Locate the cell with the specified text and output its (x, y) center coordinate. 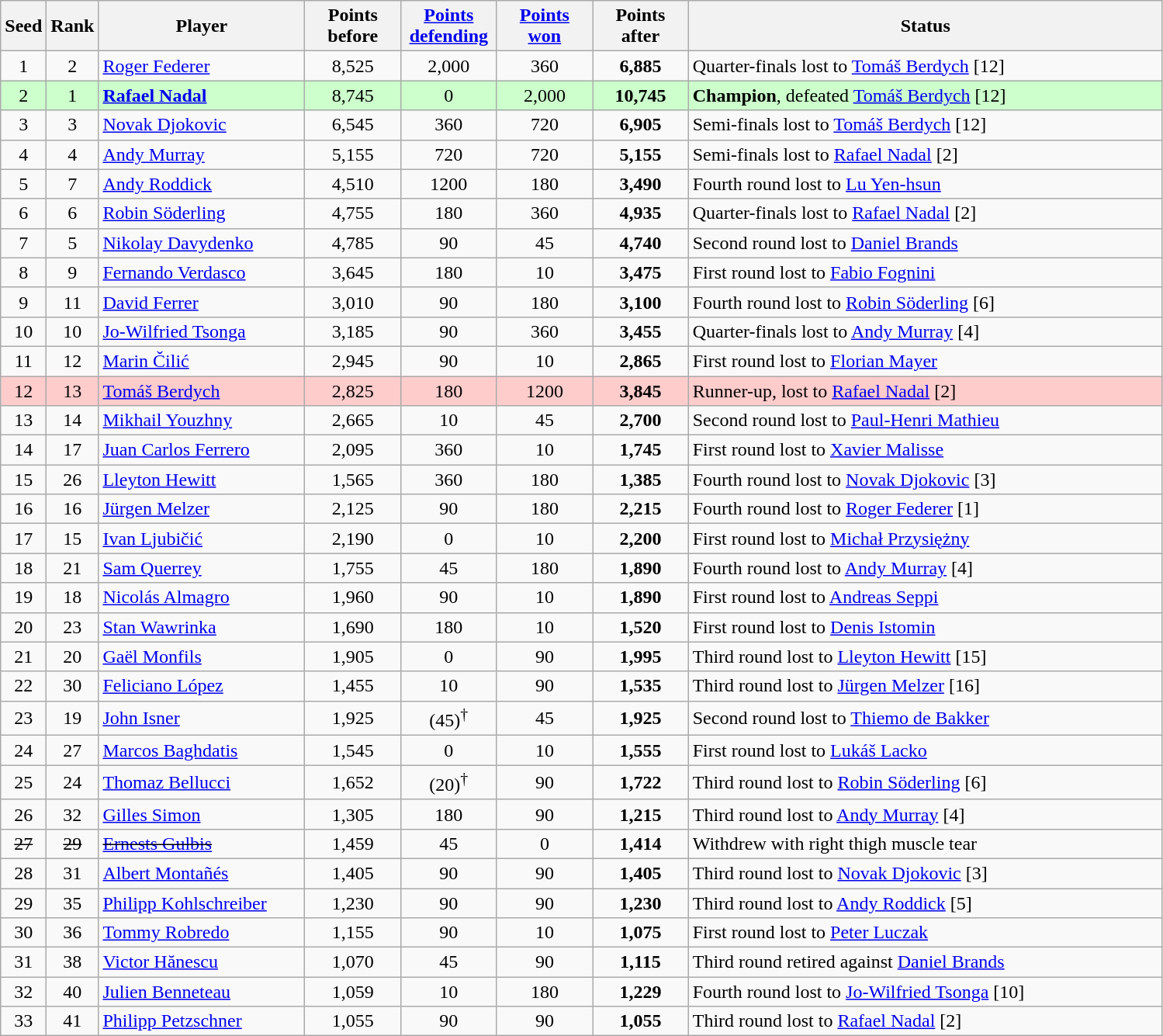
Third round lost to Jürgen Melzer [16] (925, 686)
1,305 (353, 814)
1,059 (353, 992)
1,115 (641, 962)
2,190 (353, 539)
4,755 (353, 213)
Third round lost to Rafael Nadal [2] (925, 1021)
(20)† (449, 782)
Player (202, 26)
2,945 (353, 361)
Champion, defeated Tomáš Berdych [12] (925, 95)
Fourth round lost to Robin Söderling [6] (925, 302)
Rank (73, 26)
1,229 (641, 992)
6,885 (641, 66)
Quarter-finals lost to Rafael Nadal [2] (925, 213)
Philipp Petzschner (202, 1021)
(45)† (449, 719)
1,565 (353, 480)
1,555 (641, 750)
Gaël Monfils (202, 657)
4,740 (641, 243)
4,785 (353, 243)
2,215 (641, 509)
Ivan Ljubičić (202, 539)
2,200 (641, 539)
First round lost to Michał Przysiężny (925, 539)
Semi-finals lost to Tomáš Berdych [12] (925, 125)
Second round lost to Paul-Henri Mathieu (925, 421)
1,075 (641, 933)
Tomáš Berdych (202, 390)
22 (23, 686)
Rafael Nadal (202, 95)
1,385 (641, 480)
Third round lost to Andy Murray [4] (925, 814)
Points won (545, 26)
Points defending (449, 26)
3,475 (641, 272)
Quarter-finals lost to Tomáš Berdych [12] (925, 66)
1,652 (353, 782)
Fourth round lost to Lu Yen-hsun (925, 184)
1,215 (641, 814)
David Ferrer (202, 302)
Albert Montañés (202, 873)
2,125 (353, 509)
3,455 (641, 331)
Semi-finals lost to Rafael Nadal [2] (925, 154)
1,155 (353, 933)
Status (925, 26)
Thomaz Bellucci (202, 782)
Third round lost to Novak Djokovic [3] (925, 873)
Sam Querrey (202, 568)
First round lost to Peter Luczak (925, 933)
Stan Wawrinka (202, 627)
2,665 (353, 421)
Fernando Verdasco (202, 272)
1,755 (353, 568)
Robin Söderling (202, 213)
First round lost to Xavier Malisse (925, 450)
Points before (353, 26)
Points after (641, 26)
1,995 (641, 657)
2,865 (641, 361)
1,459 (353, 844)
3,100 (641, 302)
3,490 (641, 184)
1,722 (641, 782)
Marcos Baghdatis (202, 750)
10,745 (641, 95)
1,545 (353, 750)
Feliciano López (202, 686)
Quarter-finals lost to Andy Murray [4] (925, 331)
Nikolay Davydenko (202, 243)
1,960 (353, 598)
Tommy Robredo (202, 933)
3,185 (353, 331)
1,520 (641, 627)
38 (73, 962)
Runner-up, lost to Rafael Nadal [2] (925, 390)
3,645 (353, 272)
Third round retired against Daniel Brands (925, 962)
2,825 (353, 390)
Mikhail Youzhny (202, 421)
Andy Roddick (202, 184)
6,905 (641, 125)
40 (73, 992)
Withdrew with right thigh muscle tear (925, 844)
3,010 (353, 302)
Fourth round lost to Novak Djokovic [3] (925, 480)
8,525 (353, 66)
1,535 (641, 686)
Jürgen Melzer (202, 509)
First round lost to Florian Mayer (925, 361)
2,700 (641, 421)
1,690 (353, 627)
Nicolás Almagro (202, 598)
1,745 (641, 450)
1,905 (353, 657)
Lleyton Hewitt (202, 480)
First round lost to Lukáš Lacko (925, 750)
4,935 (641, 213)
First round lost to Fabio Fognini (925, 272)
Marin Čilić (202, 361)
2,095 (353, 450)
Gilles Simon (202, 814)
Andy Murray (202, 154)
6,545 (353, 125)
4,510 (353, 184)
1,070 (353, 962)
25 (23, 782)
First round lost to Andreas Seppi (925, 598)
35 (73, 903)
Seed (23, 26)
Juan Carlos Ferrero (202, 450)
Third round lost to Andy Roddick [5] (925, 903)
Julien Benneteau (202, 992)
Third round lost to Robin Söderling [6] (925, 782)
Roger Federer (202, 66)
Victor Hănescu (202, 962)
Fourth round lost to Jo-Wilfried Tsonga [10] (925, 992)
Ernests Gulbis (202, 844)
John Isner (202, 719)
Fourth round lost to Andy Murray [4] (925, 568)
33 (23, 1021)
Fourth round lost to Roger Federer [1] (925, 509)
Novak Djokovic (202, 125)
41 (73, 1021)
1,414 (641, 844)
36 (73, 933)
Second round lost to Thiemo de Bakker (925, 719)
Philipp Kohlschreiber (202, 903)
First round lost to Denis Istomin (925, 627)
1,455 (353, 686)
Jo-Wilfried Tsonga (202, 331)
28 (23, 873)
Third round lost to Lleyton Hewitt [15] (925, 657)
3,845 (641, 390)
Second round lost to Daniel Brands (925, 243)
8,745 (353, 95)
8 (23, 272)
